For the text-containing cell, return its midpoint in [X, Y] coordinate format. 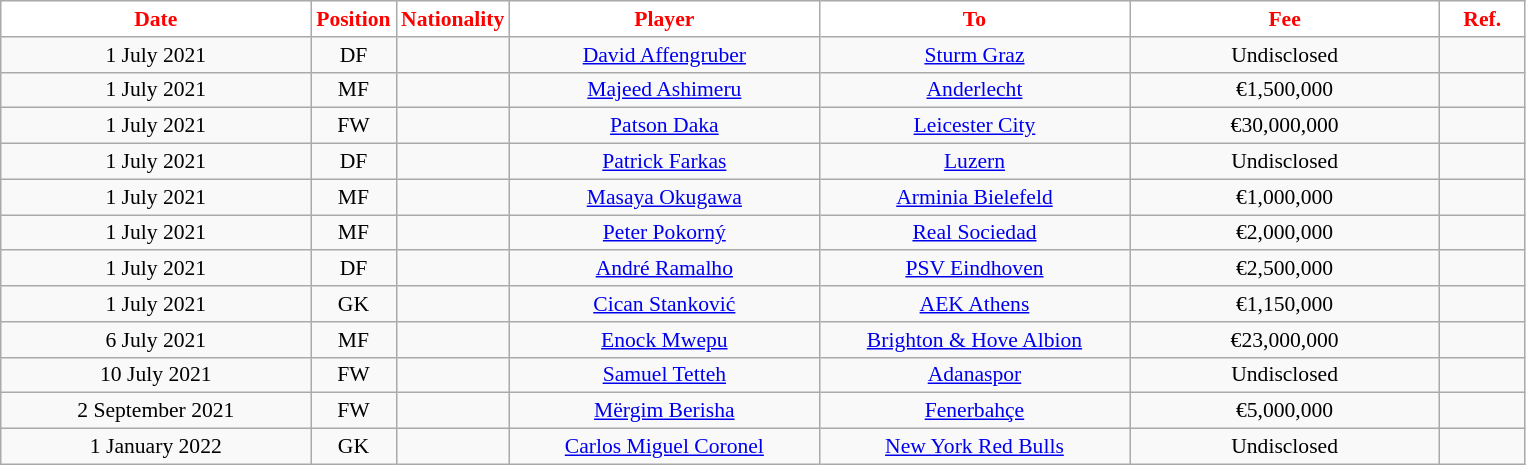
André Ramalho [664, 269]
Real Sociedad [974, 233]
€1,000,000 [1285, 197]
Majeed Ashimeru [664, 90]
10 July 2021 [156, 375]
Leicester City [974, 126]
€5,000,000 [1285, 411]
1 January 2022 [156, 447]
David Affengruber [664, 55]
Enock Mwepu [664, 340]
Peter Pokorný [664, 233]
6 July 2021 [156, 340]
Nationality [452, 19]
New York Red Bulls [974, 447]
€1,500,000 [1285, 90]
Ref. [1482, 19]
2 September 2021 [156, 411]
€30,000,000 [1285, 126]
Sturm Graz [974, 55]
Brighton & Hove Albion [974, 340]
PSV Eindhoven [974, 269]
To [974, 19]
€2,500,000 [1285, 269]
€23,000,000 [1285, 340]
Cican Stanković [664, 304]
€2,000,000 [1285, 233]
Fenerbahçe [974, 411]
Fee [1285, 19]
Adanaspor [974, 375]
Patrick Farkas [664, 162]
Date [156, 19]
Anderlecht [974, 90]
Patson Daka [664, 126]
Samuel Tetteh [664, 375]
€1,150,000 [1285, 304]
Masaya Okugawa [664, 197]
Mërgim Berisha [664, 411]
Arminia Bielefeld [974, 197]
AEK Athens [974, 304]
Player [664, 19]
Carlos Miguel Coronel [664, 447]
Luzern [974, 162]
Position [354, 19]
